Determine the [X, Y] coordinate at the center of the cell enclosing the given text.  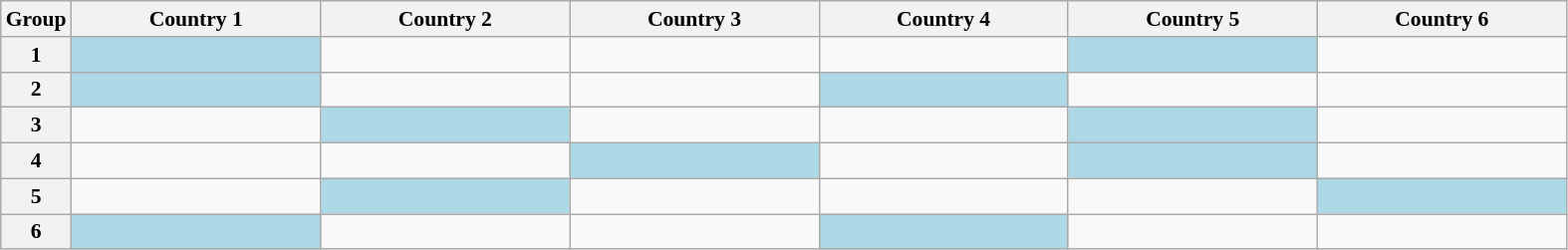
6 [36, 232]
Country 2 [445, 19]
4 [36, 161]
Country 1 [196, 19]
Country 3 [694, 19]
Country 5 [1192, 19]
Group [36, 19]
Country 4 [943, 19]
2 [36, 90]
5 [36, 196]
Country 6 [1441, 19]
3 [36, 125]
1 [36, 55]
